Locate the cell with the specified text and output its [x, y] center coordinate. 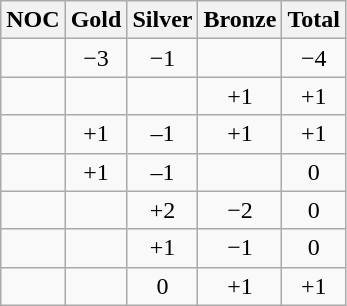
NOC [33, 20]
Gold [96, 20]
−2 [240, 210]
−3 [96, 58]
+2 [162, 210]
Bronze [240, 20]
−4 [314, 58]
Total [314, 20]
Silver [162, 20]
